Scan for the cell matching the given text and deliver its (X, Y) coordinate at center. 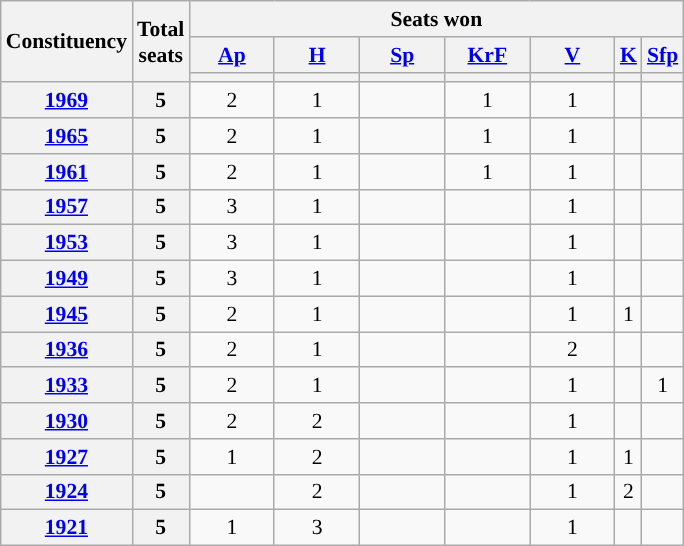
1924 (66, 492)
1965 (66, 136)
1949 (66, 279)
1921 (66, 528)
Constituency (66, 42)
1945 (66, 314)
1933 (66, 386)
1957 (66, 207)
KrF (488, 55)
K (628, 55)
Sp (402, 55)
Ap (232, 55)
1969 (66, 101)
1961 (66, 172)
1953 (66, 243)
1936 (66, 350)
V (572, 55)
1930 (66, 421)
Totalseats (160, 42)
Seats won (436, 19)
1927 (66, 457)
H (316, 55)
Sfp (662, 55)
